Return [X, Y] of the center of cell containing provided text 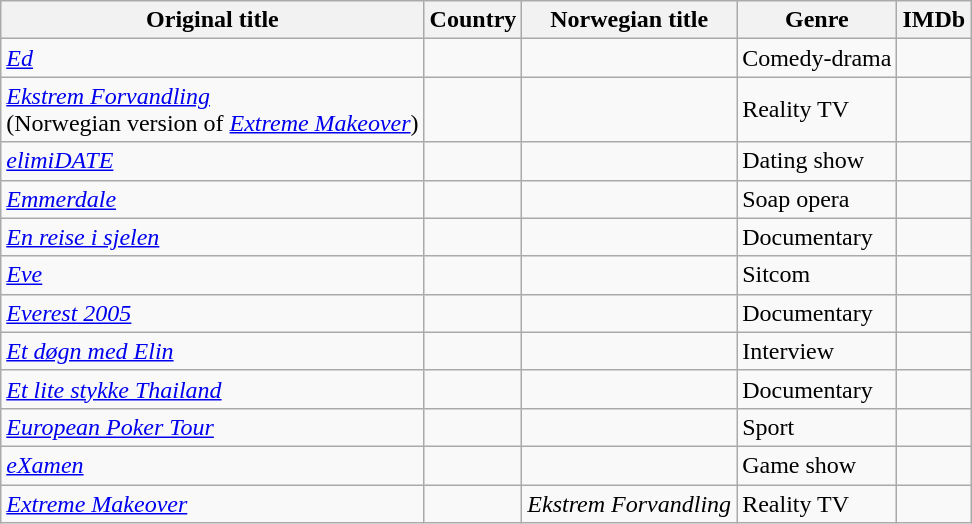
Original title [212, 20]
Ekstrem Forvandling (Norwegian version of Extreme Makeover) [212, 110]
Everest 2005 [212, 313]
Soap opera [817, 199]
Dating show [817, 161]
Et lite stykke Thailand [212, 389]
Sport [817, 427]
European Poker Tour [212, 427]
Genre [817, 20]
Norwegian title [630, 20]
elimiDATE [212, 161]
Comedy-drama [817, 58]
Eve [212, 275]
Ed [212, 58]
Country [473, 20]
Game show [817, 465]
Emmerdale [212, 199]
Et døgn med Elin [212, 351]
eXamen [212, 465]
Extreme Makeover [212, 503]
Interview [817, 351]
Sitcom [817, 275]
IMDb [934, 20]
Ekstrem Forvandling [630, 503]
En reise i sjelen [212, 237]
